Find where the given text appears and provide that cell's center as [X, Y] coordinate. 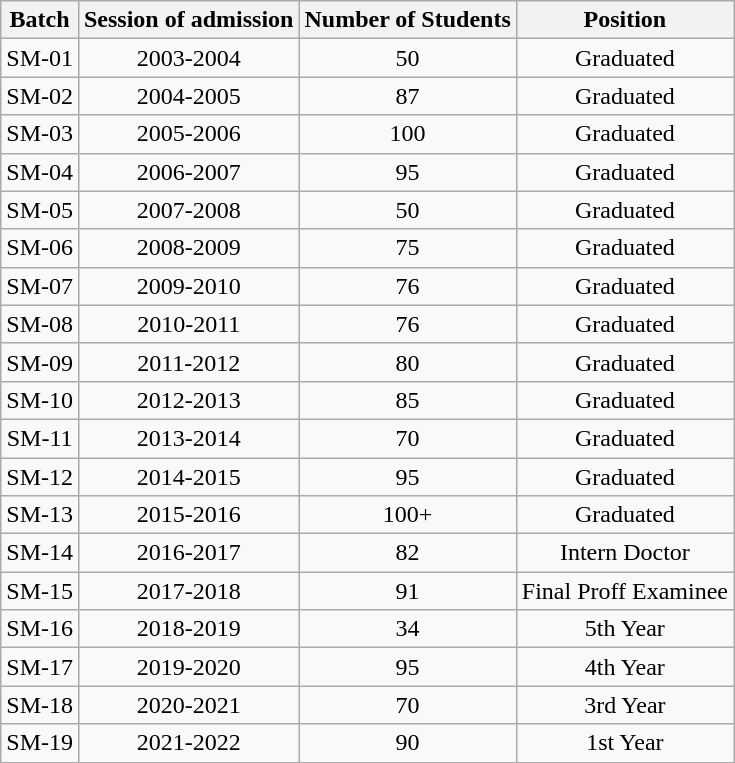
85 [408, 400]
Batch [40, 20]
SM-04 [40, 172]
SM-12 [40, 477]
SM-10 [40, 400]
Number of Students [408, 20]
2020-2021 [188, 705]
SM-16 [40, 629]
2009-2010 [188, 286]
SM-06 [40, 248]
2011-2012 [188, 362]
2021-2022 [188, 743]
SM-02 [40, 96]
Session of admission [188, 20]
2018-2019 [188, 629]
5th Year [624, 629]
SM-07 [40, 286]
Final Proff Examinee [624, 591]
SM-17 [40, 667]
34 [408, 629]
2013-2014 [188, 438]
SM-19 [40, 743]
SM-13 [40, 515]
80 [408, 362]
SM-14 [40, 553]
2003-2004 [188, 58]
SM-11 [40, 438]
Intern Doctor [624, 553]
SM-09 [40, 362]
2007-2008 [188, 210]
2019-2020 [188, 667]
2012-2013 [188, 400]
2015-2016 [188, 515]
SM-05 [40, 210]
82 [408, 553]
Position [624, 20]
2010-2011 [188, 324]
3rd Year [624, 705]
2004-2005 [188, 96]
SM-08 [40, 324]
2016-2017 [188, 553]
2006-2007 [188, 172]
2014-2015 [188, 477]
SM-15 [40, 591]
4th Year [624, 667]
90 [408, 743]
2017-2018 [188, 591]
SM-18 [40, 705]
100+ [408, 515]
100 [408, 134]
1st Year [624, 743]
SM-01 [40, 58]
SM-03 [40, 134]
2008-2009 [188, 248]
75 [408, 248]
91 [408, 591]
87 [408, 96]
2005-2006 [188, 134]
